Capture the cell that displays the provided text and extract its [x, y] central coordinate. 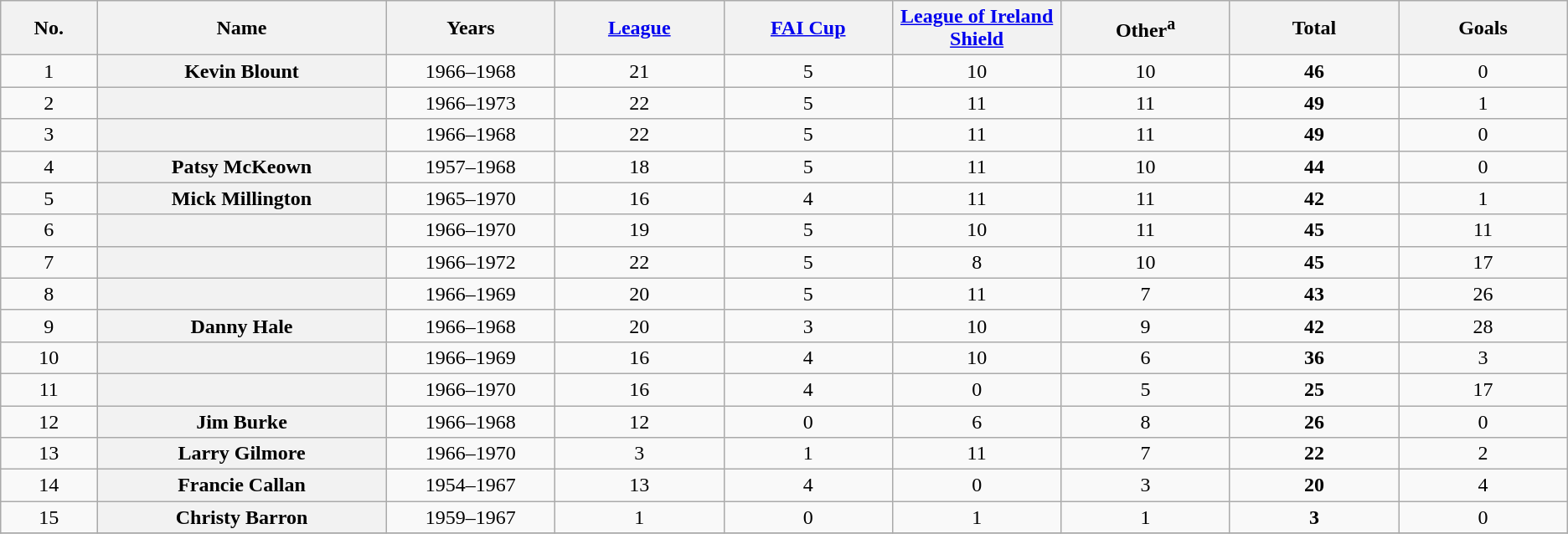
15 [49, 517]
Larry Gilmore [241, 454]
Francie Callan [241, 485]
FAI Cup [807, 28]
43 [1313, 294]
19 [640, 230]
Goals [1483, 28]
1954–1967 [471, 485]
No. [49, 28]
21 [640, 71]
League [640, 28]
Christy Barron [241, 517]
1966–1972 [471, 262]
Jim Burke [241, 421]
Name [241, 28]
Years [471, 28]
1966–1973 [471, 103]
1965–1970 [471, 198]
Total [1313, 28]
18 [640, 167]
25 [1313, 389]
Kevin Blount [241, 71]
36 [1313, 357]
1959–1967 [471, 517]
Patsy McKeown [241, 167]
Danny Hale [241, 326]
Othera [1146, 28]
Mick Millington [241, 198]
46 [1313, 71]
28 [1483, 326]
1957–1968 [471, 167]
44 [1313, 167]
League of Ireland Shield [977, 28]
14 [49, 485]
